Extract the (X, Y) coordinate from the center of the cell holding the provided text.  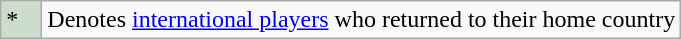
* (22, 20)
Denotes international players who returned to their home country (362, 20)
